Locate the cell with the specified text and output its [x, y] center coordinate. 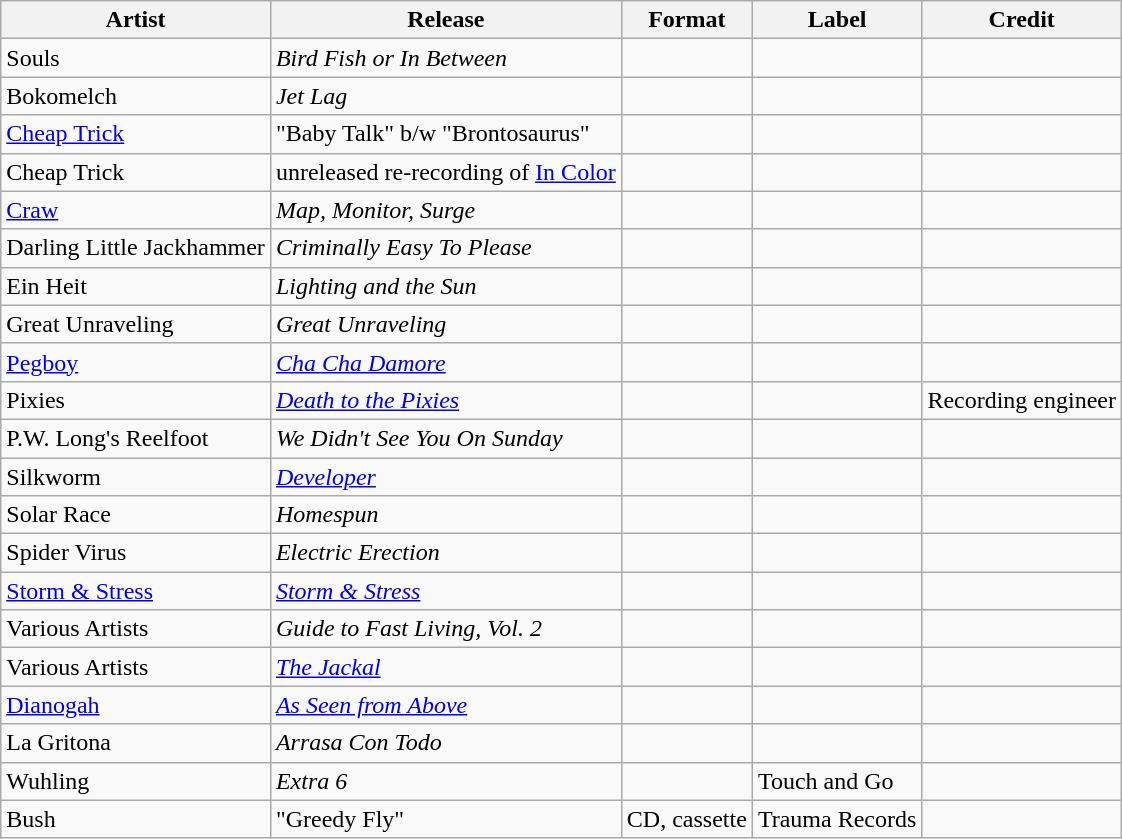
Extra 6 [446, 781]
Artist [136, 20]
Trauma Records [837, 819]
Lighting and the Sun [446, 286]
Pegboy [136, 362]
Touch and Go [837, 781]
Solar Race [136, 515]
As Seen from Above [446, 705]
Jet Lag [446, 96]
Death to the Pixies [446, 400]
Bokomelch [136, 96]
Craw [136, 210]
Map, Monitor, Surge [446, 210]
Homespun [446, 515]
The Jackal [446, 667]
Spider Virus [136, 553]
We Didn't See You On Sunday [446, 438]
Electric Erection [446, 553]
Souls [136, 58]
Bush [136, 819]
Silkworm [136, 477]
Recording engineer [1022, 400]
Arrasa Con Todo [446, 743]
"Baby Talk" b/w "Brontosaurus" [446, 134]
Dianogah [136, 705]
Release [446, 20]
"Greedy Fly" [446, 819]
Credit [1022, 20]
Label [837, 20]
Developer [446, 477]
CD, cassette [686, 819]
Wuhling [136, 781]
Cha Cha Damore [446, 362]
Format [686, 20]
Darling Little Jackhammer [136, 248]
unreleased re-recording of In Color [446, 172]
Pixies [136, 400]
P.W. Long's Reelfoot [136, 438]
La Gritona [136, 743]
Guide to Fast Living, Vol. 2 [446, 629]
Bird Fish or In Between [446, 58]
Criminally Easy To Please [446, 248]
Ein Heit [136, 286]
